Detect which cell encompasses the target text, then output its [X, Y] center coordinate. 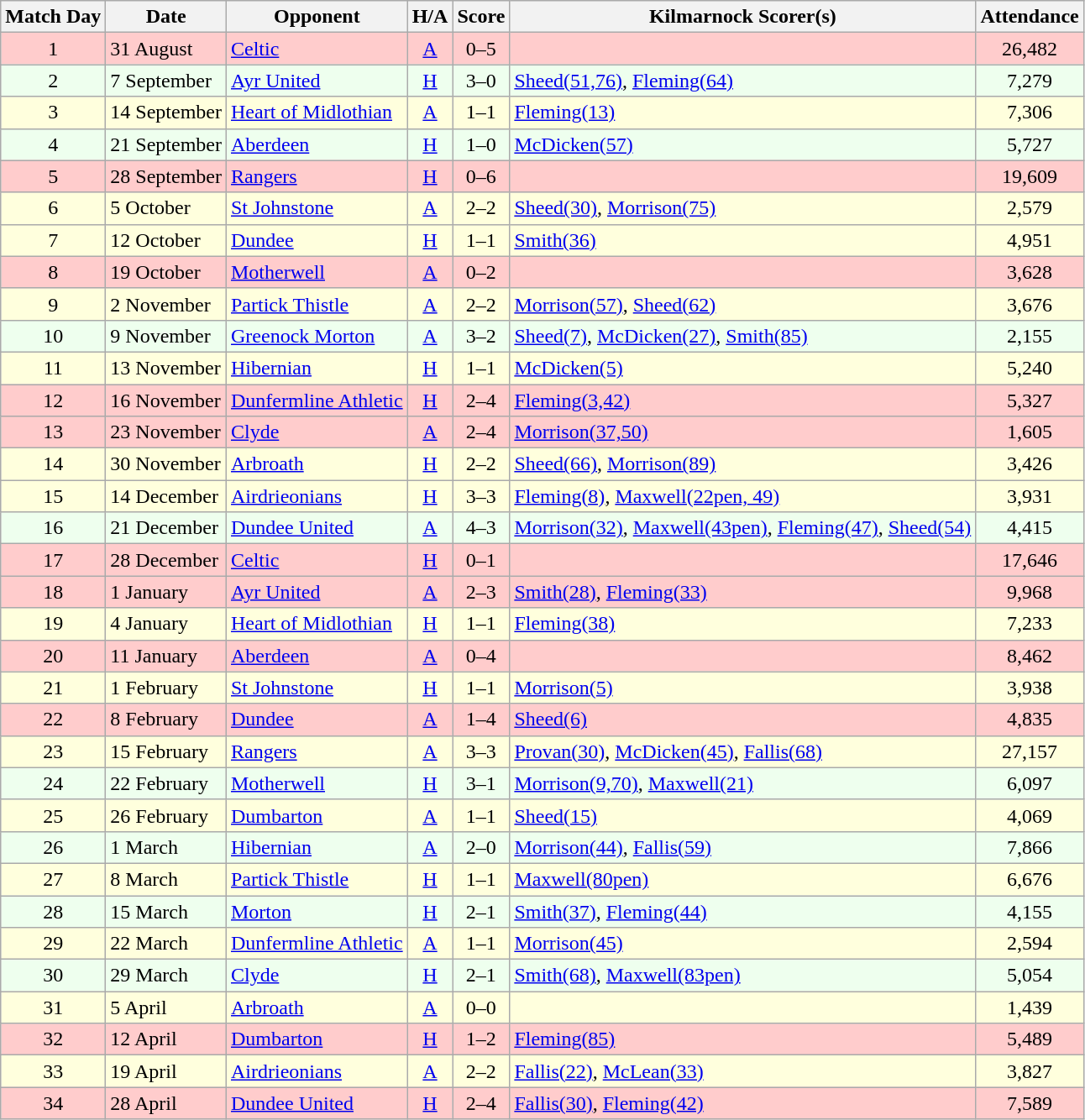
Fallis(30), Fleming(42) [742, 1103]
16 November [166, 400]
Attendance [1030, 17]
Sheed(15) [742, 815]
5,727 [1030, 144]
5,489 [1030, 1039]
1–2 [481, 1039]
9,968 [1030, 592]
4 [54, 144]
32 [54, 1039]
8 February [166, 720]
5,240 [1030, 368]
Provan(30), McDicken(45), Fallis(68) [742, 751]
13 [54, 432]
8 [54, 272]
8,462 [1030, 656]
28 December [166, 560]
23 November [166, 432]
30 November [166, 464]
Opponent [317, 17]
3,938 [1030, 688]
Fallis(22), McLean(33) [742, 1071]
24 [54, 783]
Morrison(37,50) [742, 432]
1 February [166, 688]
1 [54, 49]
1,439 [1030, 1007]
14 September [166, 113]
Morrison(44), Fallis(59) [742, 847]
Smith(28), Fleming(33) [742, 592]
Sheed(6) [742, 720]
Morrison(9,70), Maxwell(21) [742, 783]
Morrison(32), Maxwell(43pen), Fleming(47), Sheed(54) [742, 528]
14 December [166, 496]
11 [54, 368]
15 March [166, 911]
Smith(37), Fleming(44) [742, 911]
Fleming(13) [742, 113]
8 March [166, 879]
6,676 [1030, 879]
1 March [166, 847]
Fleming(3,42) [742, 400]
Date [166, 17]
Fleming(38) [742, 624]
Sheed(66), Morrison(89) [742, 464]
3–0 [481, 81]
28 April [166, 1103]
0–6 [481, 176]
19 [54, 624]
17 [54, 560]
1–0 [481, 144]
0–1 [481, 560]
31 August [166, 49]
Maxwell(80pen) [742, 879]
27 [54, 879]
5,327 [1030, 400]
0–2 [481, 272]
Smith(36) [742, 240]
30 [54, 976]
11 January [166, 656]
21 [54, 688]
Match Day [54, 17]
Fleming(85) [742, 1039]
12 October [166, 240]
10 [54, 336]
4 January [166, 624]
3–2 [481, 336]
17,646 [1030, 560]
34 [54, 1103]
4–3 [481, 528]
6,097 [1030, 783]
Morrison(5) [742, 688]
13 November [166, 368]
2–3 [481, 592]
31 [54, 1007]
19 October [166, 272]
1 January [166, 592]
12 April [166, 1039]
Morrison(45) [742, 944]
7,279 [1030, 81]
6 [54, 208]
20 [54, 656]
Fleming(8), Maxwell(22pen, 49) [742, 496]
2,579 [1030, 208]
26,482 [1030, 49]
4,155 [1030, 911]
5 [54, 176]
3,628 [1030, 272]
33 [54, 1071]
28 [54, 911]
5,054 [1030, 976]
22 March [166, 944]
19,609 [1030, 176]
7,233 [1030, 624]
1–4 [481, 720]
7 September [166, 81]
29 March [166, 976]
H/A [430, 17]
3,827 [1030, 1071]
7,866 [1030, 847]
12 [54, 400]
7,306 [1030, 113]
9 [54, 304]
Kilmarnock Scorer(s) [742, 17]
Greenock Morton [317, 336]
15 February [166, 751]
4,951 [1030, 240]
15 [54, 496]
McDicken(57) [742, 144]
14 [54, 464]
27,157 [1030, 751]
26 [54, 847]
18 [54, 592]
3–1 [481, 783]
5 April [166, 1007]
2,155 [1030, 336]
19 April [166, 1071]
Smith(68), Maxwell(83pen) [742, 976]
23 [54, 751]
Morton [317, 911]
4,835 [1030, 720]
Sheed(7), McDicken(27), Smith(85) [742, 336]
21 December [166, 528]
0–0 [481, 1007]
22 February [166, 783]
Score [481, 17]
Sheed(51,76), Fleming(64) [742, 81]
22 [54, 720]
Sheed(30), Morrison(75) [742, 208]
9 November [166, 336]
1,605 [1030, 432]
3,426 [1030, 464]
21 September [166, 144]
3,676 [1030, 304]
2 [54, 81]
2–0 [481, 847]
3,931 [1030, 496]
0–4 [481, 656]
7 [54, 240]
28 September [166, 176]
4,069 [1030, 815]
2 November [166, 304]
4,415 [1030, 528]
26 February [166, 815]
McDicken(5) [742, 368]
5 October [166, 208]
29 [54, 944]
2,594 [1030, 944]
25 [54, 815]
Morrison(57), Sheed(62) [742, 304]
16 [54, 528]
3 [54, 113]
0–5 [481, 49]
7,589 [1030, 1103]
